From the cell containing the given text, extract its center point as [x, y] coordinate. 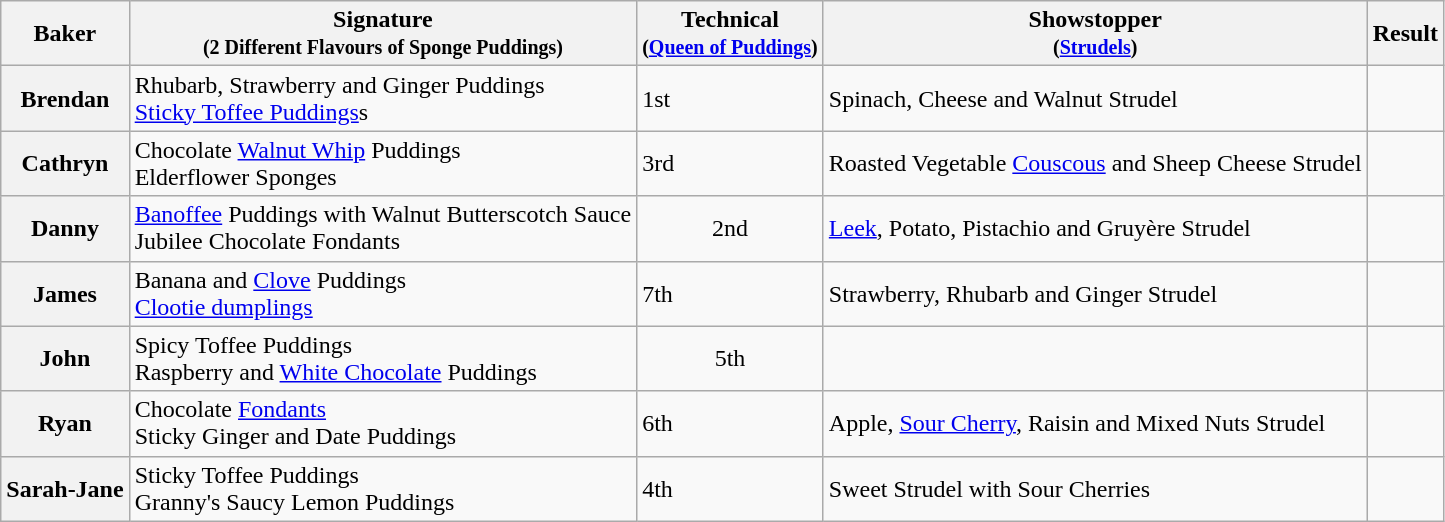
1st [730, 98]
Apple, Sour Cherry, Raisin and Mixed Nuts Strudel [1095, 424]
Ryan [65, 424]
John [65, 358]
Strawberry, Rhubarb and Ginger Strudel [1095, 294]
Brendan [65, 98]
Signature(2 Different Flavours of Sponge Puddings) [382, 34]
3rd [730, 164]
Banana and Clove PuddingsClootie dumplings [382, 294]
Sticky Toffee PuddingsGranny's Saucy Lemon Puddings [382, 488]
Rhubarb, Strawberry and Ginger PuddingsSticky Toffee Puddingss [382, 98]
Leek, Potato, Pistachio and Gruyère Strudel [1095, 228]
Banoffee Puddings with Walnut Butterscotch SauceJubilee Chocolate Fondants [382, 228]
Result [1405, 34]
2nd [730, 228]
Cathryn [65, 164]
5th [730, 358]
7th [730, 294]
Danny [65, 228]
6th [730, 424]
Technical(Queen of Puddings) [730, 34]
Chocolate FondantsSticky Ginger and Date Puddings [382, 424]
Spicy Toffee PuddingsRaspberry and White Chocolate Puddings [382, 358]
Sarah-Jane [65, 488]
Baker [65, 34]
Showstopper(Strudels) [1095, 34]
Spinach, Cheese and Walnut Strudel [1095, 98]
Sweet Strudel with Sour Cherries [1095, 488]
4th [730, 488]
Chocolate Walnut Whip PuddingsElderflower Sponges [382, 164]
James [65, 294]
Roasted Vegetable Couscous and Sheep Cheese Strudel [1095, 164]
